Return the (X, Y) coordinate for the center point of the cell that contains the specified text.  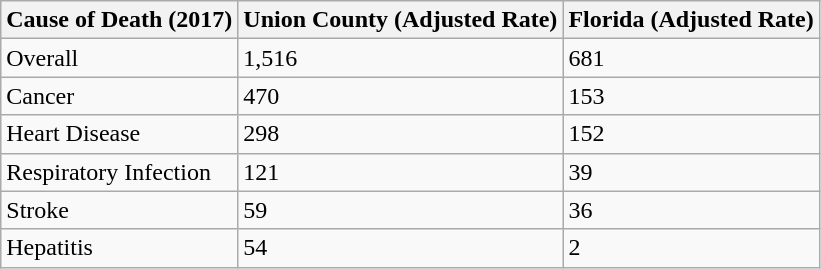
Respiratory Infection (120, 172)
54 (400, 248)
Overall (120, 58)
2 (691, 248)
121 (400, 172)
681 (691, 58)
298 (400, 134)
470 (400, 96)
1,516 (400, 58)
39 (691, 172)
Cancer (120, 96)
Stroke (120, 210)
Hepatitis (120, 248)
Union County (Adjusted Rate) (400, 20)
152 (691, 134)
Cause of Death (2017) (120, 20)
Florida (Adjusted Rate) (691, 20)
59 (400, 210)
Heart Disease (120, 134)
36 (691, 210)
153 (691, 96)
